For the text-containing cell, return its midpoint in [x, y] coordinate format. 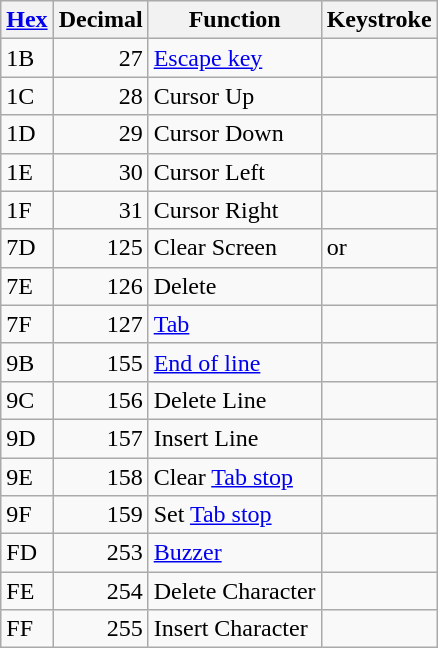
Set Tab stop [234, 515]
9F [27, 515]
FF [27, 629]
9B [27, 362]
Keystroke [379, 20]
Hex [27, 20]
Cursor Up [234, 96]
156 [100, 400]
155 [100, 362]
9C [27, 400]
1D [27, 134]
30 [100, 172]
1E [27, 172]
Clear Screen [234, 248]
254 [100, 591]
1B [27, 58]
Decimal [100, 20]
29 [100, 134]
Escape key [234, 58]
1F [27, 210]
159 [100, 515]
Delete Line [234, 400]
Cursor Right [234, 210]
255 [100, 629]
Clear Tab stop [234, 477]
Function [234, 20]
Tab [234, 324]
125 [100, 248]
Delete [234, 286]
Insert Line [234, 438]
7D [27, 248]
End of line [234, 362]
158 [100, 477]
1C [27, 96]
7F [27, 324]
253 [100, 553]
Buzzer [234, 553]
9D [27, 438]
31 [100, 210]
FD [27, 553]
157 [100, 438]
9E [27, 477]
127 [100, 324]
Insert Character [234, 629]
Cursor Down [234, 134]
27 [100, 58]
Delete Character [234, 591]
28 [100, 96]
7E [27, 286]
Cursor Left [234, 172]
FE [27, 591]
126 [100, 286]
or [379, 248]
